Detect which cell encompasses the target text, then output its [X, Y] center coordinate. 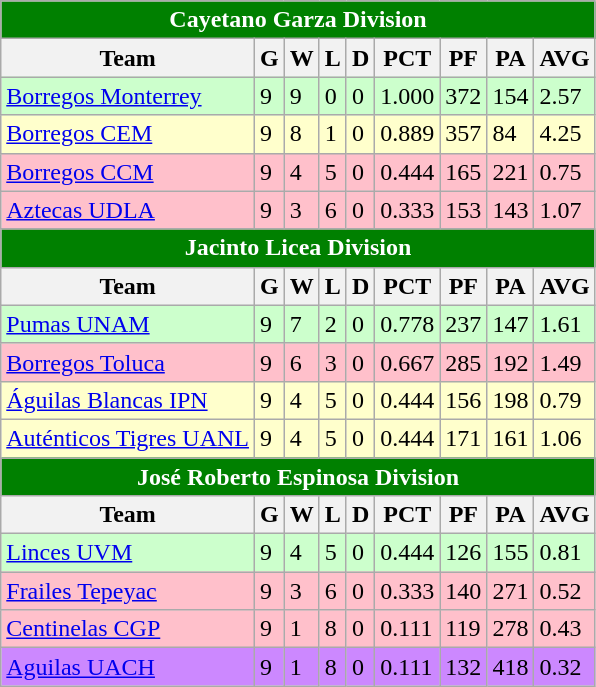
0.889 [408, 134]
1.07 [564, 210]
161 [510, 438]
1.61 [564, 324]
221 [510, 172]
0.43 [564, 629]
153 [464, 210]
Pumas UNAM [128, 324]
154 [510, 96]
372 [464, 96]
José Roberto Espinosa Division [298, 477]
126 [464, 553]
156 [464, 400]
278 [510, 629]
192 [510, 362]
Cayetano Garza Division [298, 20]
Águilas Blancas IPN [128, 400]
4.25 [564, 134]
Auténticos Tigres UANL [128, 438]
165 [464, 172]
Borregos Toluca [128, 362]
171 [464, 438]
2.57 [564, 96]
7 [302, 324]
0.52 [564, 591]
1.49 [564, 362]
Aztecas UDLA [128, 210]
Aguilas UACH [128, 667]
0.778 [408, 324]
285 [464, 362]
1.000 [408, 96]
Linces UVM [128, 553]
140 [464, 591]
237 [464, 324]
143 [510, 210]
84 [510, 134]
2 [332, 324]
Borregos Monterrey [128, 96]
0.667 [408, 362]
Borregos CEM [128, 134]
Frailes Tepeyac [128, 591]
418 [510, 667]
0.32 [564, 667]
155 [510, 553]
0.79 [564, 400]
Centinelas CGP [128, 629]
0.81 [564, 553]
357 [464, 134]
Borregos CCM [128, 172]
0.75 [564, 172]
Jacinto Licea Division [298, 248]
198 [510, 400]
271 [510, 591]
119 [464, 629]
1.06 [564, 438]
147 [510, 324]
132 [464, 667]
